Capture the cell that displays the provided text and extract its [x, y] central coordinate. 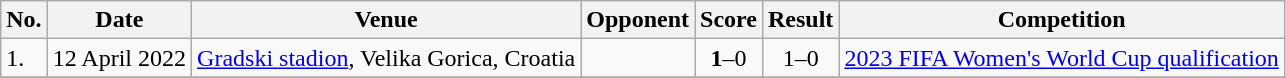
1. [24, 58]
No. [24, 20]
Score [729, 20]
Venue [386, 20]
Result [800, 20]
2023 FIFA Women's World Cup qualification [1062, 58]
Gradski stadion, Velika Gorica, Croatia [386, 58]
Date [119, 20]
Competition [1062, 20]
12 April 2022 [119, 58]
Opponent [638, 20]
